Determine the [X, Y] coordinate at the center of the cell enclosing the given text.  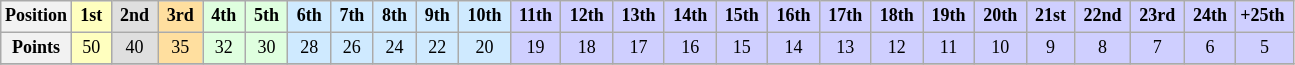
Points [36, 48]
32 [224, 48]
23rd [1157, 16]
14 [794, 48]
24th [1210, 16]
12th [587, 16]
12 [897, 48]
+25th [1264, 16]
24 [394, 48]
10 [1000, 48]
26 [352, 48]
14th [690, 16]
10th [485, 16]
19th [949, 16]
1st [91, 16]
11 [949, 48]
19 [536, 48]
9 [1050, 48]
8th [394, 16]
28 [310, 48]
11th [536, 16]
30 [266, 48]
2nd [134, 16]
22nd [1103, 16]
20 [485, 48]
22 [438, 48]
7 [1157, 48]
17 [639, 48]
6 [1210, 48]
17th [845, 16]
21st [1050, 16]
20th [1000, 16]
5th [266, 16]
15 [742, 48]
6th [310, 16]
8 [1103, 48]
16 [690, 48]
Position [36, 16]
50 [91, 48]
5 [1264, 48]
15th [742, 16]
40 [134, 48]
13th [639, 16]
7th [352, 16]
4th [224, 16]
18th [897, 16]
16th [794, 16]
3rd [180, 16]
35 [180, 48]
9th [438, 16]
13 [845, 48]
18 [587, 48]
